Scan for the cell matching the given text and deliver its (X, Y) coordinate at center. 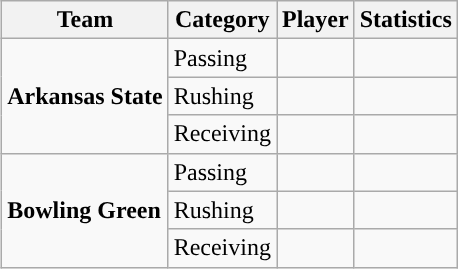
Statistics (406, 20)
Category (222, 20)
Bowling Green (85, 210)
Arkansas State (85, 96)
Player (315, 20)
Team (85, 20)
